Pinpoint the cell where the given text exists, returning its [X, Y] midpoint coordinate. 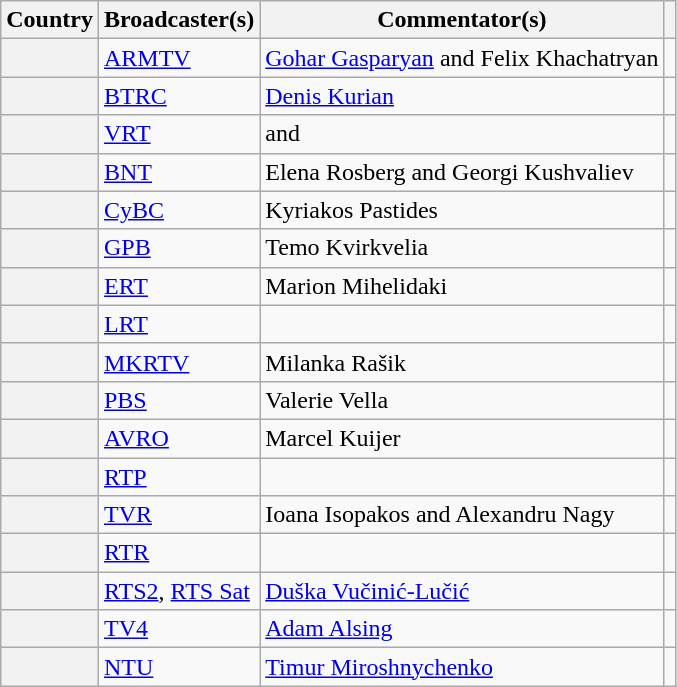
Marcel Kuijer [462, 438]
Milanka Rašik [462, 362]
Broadcaster(s) [178, 20]
Commentator(s) [462, 20]
Marion Mihelidaki [462, 286]
ERT [178, 286]
Timur Miroshnychenko [462, 667]
TV4 [178, 629]
and [462, 134]
LRT [178, 324]
RTS2, RTS Sat [178, 591]
ARMTV [178, 58]
Ioana Isopakos and Alexandru Nagy [462, 515]
Temo Kvirkvelia [462, 248]
Country [50, 20]
Denis Kurian [462, 96]
Adam Alsing [462, 629]
RTR [178, 553]
MKRTV [178, 362]
CyBC [178, 210]
RTP [178, 477]
BTRC [178, 96]
Valerie Vella [462, 400]
Kyriakos Pastides [462, 210]
AVRO [178, 438]
VRT [178, 134]
Gohar Gasparyan and Felix Khachatryan [462, 58]
BNT [178, 172]
NTU [178, 667]
TVR [178, 515]
Duška Vučinić-Lučić [462, 591]
GPB [178, 248]
PBS [178, 400]
Elena Rosberg and Georgi Kushvaliev [462, 172]
